Determine the [X, Y] coordinate at the center of the cell enclosing the given text.  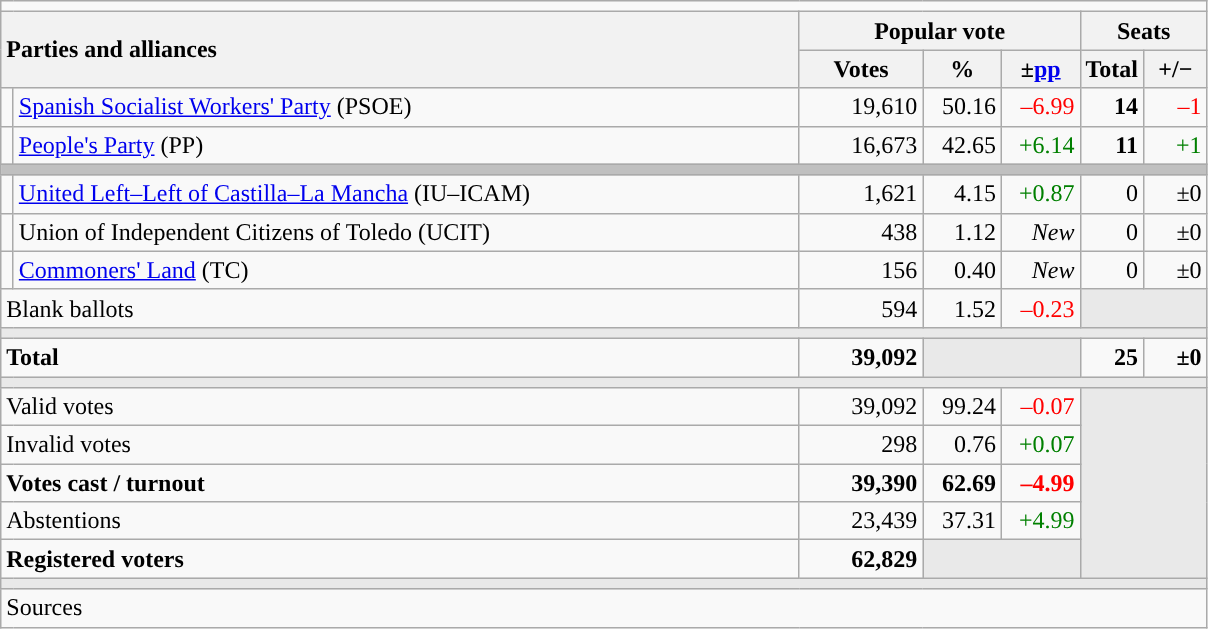
Union of Independent Citizens of Toledo (UCIT) [406, 232]
Invalid votes [400, 445]
–0.23 [1040, 308]
14 [1112, 107]
Valid votes [400, 407]
23,439 [861, 521]
Registered voters [400, 559]
16,673 [861, 145]
594 [861, 308]
39,390 [861, 483]
+1 [1176, 145]
1.12 [962, 232]
–4.99 [1040, 483]
–1 [1176, 107]
Seats [1144, 31]
±pp [1040, 69]
37.31 [962, 521]
0.40 [962, 270]
Popular vote [940, 31]
Votes [861, 69]
19,610 [861, 107]
–0.07 [1040, 407]
Blank ballots [400, 308]
156 [861, 270]
–6.99 [1040, 107]
42.65 [962, 145]
Sources [604, 608]
62.69 [962, 483]
Parties and alliances [400, 50]
1.52 [962, 308]
62,829 [861, 559]
50.16 [962, 107]
+/− [1176, 69]
0.76 [962, 445]
% [962, 69]
+0.07 [1040, 445]
99.24 [962, 407]
1,621 [861, 194]
+6.14 [1040, 145]
438 [861, 232]
+4.99 [1040, 521]
Commoners' Land (TC) [406, 270]
Spanish Socialist Workers' Party (PSOE) [406, 107]
United Left–Left of Castilla–La Mancha (IU–ICAM) [406, 194]
+0.87 [1040, 194]
11 [1112, 145]
4.15 [962, 194]
People's Party (PP) [406, 145]
298 [861, 445]
Votes cast / turnout [400, 483]
25 [1112, 357]
Abstentions [400, 521]
